Return (x, y) of the center of cell containing provided text 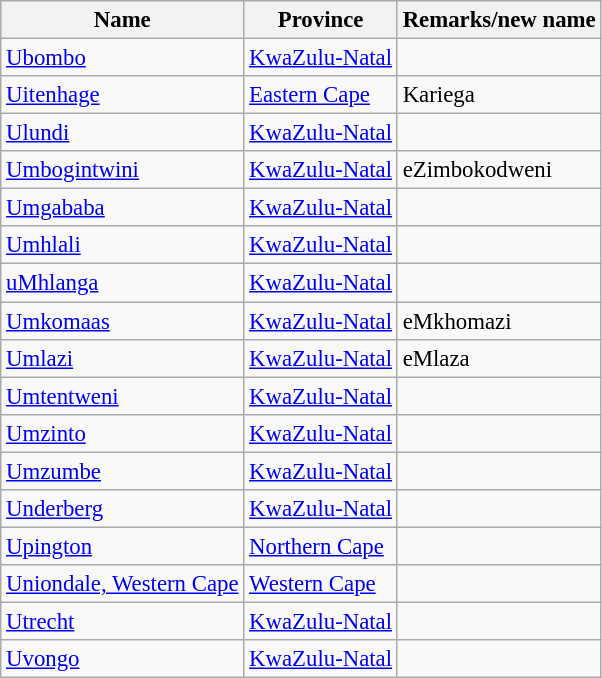
Province (321, 20)
Umtentweni (122, 396)
eMkhomazi (499, 321)
Uvongo (122, 659)
Umzumbe (122, 471)
Northern Cape (321, 546)
Uitenhage (122, 95)
Remarks/new name (499, 20)
Ulundi (122, 133)
Umhlali (122, 245)
Underberg (122, 509)
Umbogintwini (122, 170)
eZimbokodweni (499, 170)
Eastern Cape (321, 95)
Utrecht (122, 621)
eMlaza (499, 358)
Umzinto (122, 433)
uMhlanga (122, 283)
Ubombo (122, 58)
Uniondale, Western Cape (122, 584)
Upington (122, 546)
Umkomaas (122, 321)
Western Cape (321, 584)
Name (122, 20)
Umlazi (122, 358)
Kariega (499, 95)
Umgababa (122, 208)
